Provide the (X, Y) coordinate of the cell's center where the given text is located.  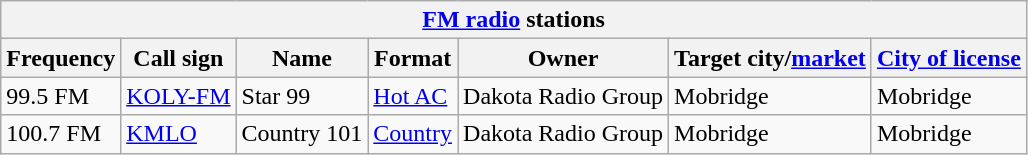
Hot AC (413, 96)
100.7 FM (61, 134)
99.5 FM (61, 96)
Country 101 (302, 134)
Name (302, 58)
KOLY-FM (178, 96)
Call sign (178, 58)
KMLO (178, 134)
Star 99 (302, 96)
FM radio stations (514, 20)
Format (413, 58)
Country (413, 134)
City of license (948, 58)
Target city/market (770, 58)
Owner (564, 58)
Frequency (61, 58)
